Pinpoint the cell where the given text exists, returning its [x, y] midpoint coordinate. 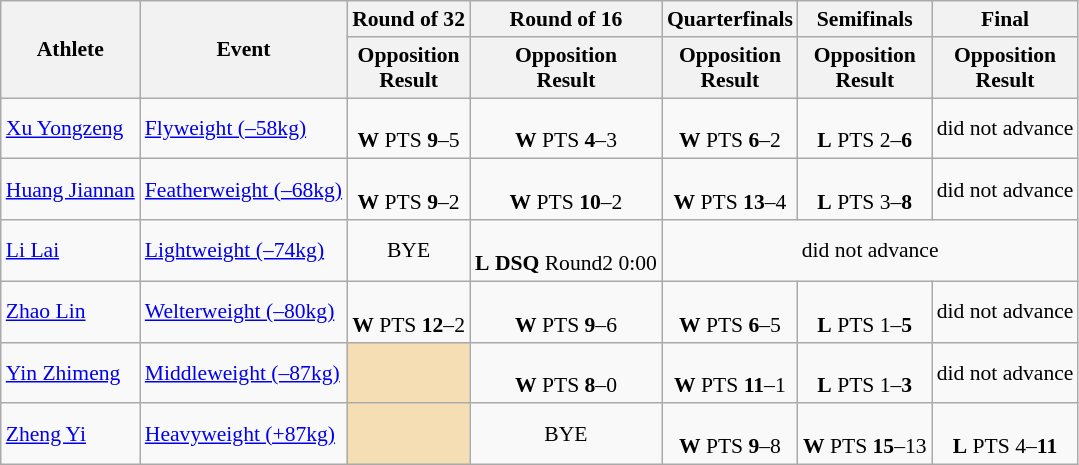
Xu Yongzeng [70, 128]
Zheng Yi [70, 434]
Yin Zhimeng [70, 372]
W PTS 9–2 [408, 190]
Round of 32 [408, 19]
Welterweight (–80kg) [244, 312]
W PTS 4–3 [566, 128]
W PTS 9–8 [730, 434]
W PTS 9–6 [566, 312]
Event [244, 50]
Round of 16 [566, 19]
L PTS 3–8 [865, 190]
W PTS 6–2 [730, 128]
Quarterfinals [730, 19]
W PTS 10–2 [566, 190]
Zhao Lin [70, 312]
W PTS 8–0 [566, 372]
L PTS 1–5 [865, 312]
W PTS 9–5 [408, 128]
Featherweight (–68kg) [244, 190]
W PTS 6–5 [730, 312]
Li Lai [70, 250]
W PTS 15–13 [865, 434]
L DSQ Round2 0:00 [566, 250]
Huang Jiannan [70, 190]
Lightweight (–74kg) [244, 250]
Heavyweight (+87kg) [244, 434]
L PTS 1–3 [865, 372]
W PTS 12–2 [408, 312]
Final [1006, 19]
Middleweight (–87kg) [244, 372]
Athlete [70, 50]
Flyweight (–58kg) [244, 128]
L PTS 4–11 [1006, 434]
W PTS 11–1 [730, 372]
L PTS 2–6 [865, 128]
W PTS 13–4 [730, 190]
Semifinals [865, 19]
